Return (x, y) of the center of cell containing provided text 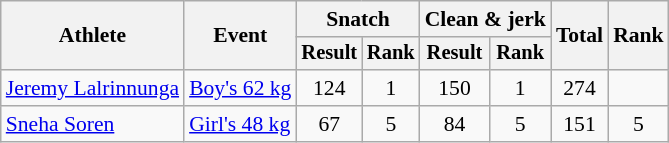
Clean & jerk (486, 19)
Boy's 62 kg (240, 88)
274 (580, 88)
84 (455, 124)
Girl's 48 kg (240, 124)
124 (329, 88)
Snatch (358, 19)
Total (580, 36)
67 (329, 124)
Athlete (92, 36)
Sneha Soren (92, 124)
151 (580, 124)
150 (455, 88)
Jeremy Lalrinnunga (92, 88)
Event (240, 36)
